Provide the [X, Y] coordinate of the cell's center where the given text is located.  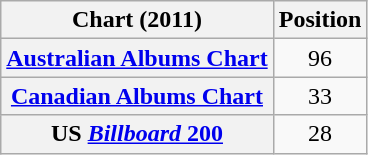
33 [320, 96]
Chart (2011) [137, 20]
Australian Albums Chart [137, 58]
Canadian Albums Chart [137, 96]
96 [320, 58]
28 [320, 134]
US Billboard 200 [137, 134]
Position [320, 20]
